From the cell containing the given text, extract its center point as (x, y) coordinate. 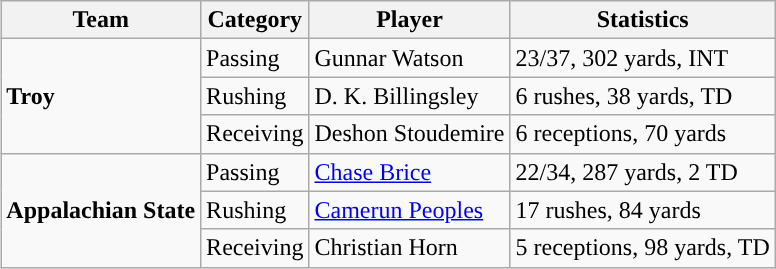
Category (255, 20)
Christian Horn (410, 248)
22/34, 287 yards, 2 TD (642, 172)
Deshon Stoudemire (410, 134)
Troy (101, 96)
Player (410, 20)
23/37, 302 yards, INT (642, 58)
6 receptions, 70 yards (642, 134)
Appalachian State (101, 210)
Gunnar Watson (410, 58)
Statistics (642, 20)
17 rushes, 84 yards (642, 210)
D. K. Billingsley (410, 96)
Camerun Peoples (410, 210)
6 rushes, 38 yards, TD (642, 96)
5 receptions, 98 yards, TD (642, 248)
Chase Brice (410, 172)
Team (101, 20)
